Capture the cell that displays the provided text and extract its [x, y] central coordinate. 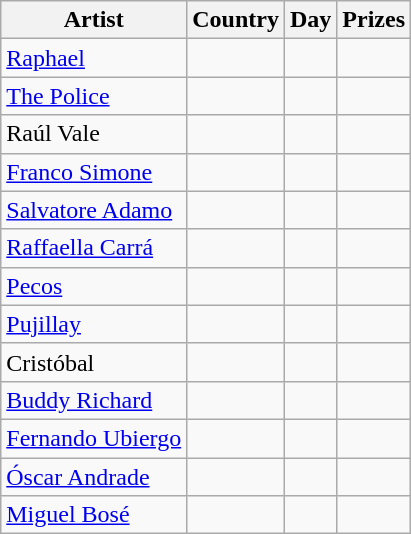
The Police [94, 96]
Salvatore Adamo [94, 210]
Pujillay [94, 324]
Óscar Andrade [94, 477]
Fernando Ubiergo [94, 438]
Raphael [94, 58]
Prizes [374, 20]
Franco Simone [94, 172]
Buddy Richard [94, 400]
Cristóbal [94, 362]
Pecos [94, 286]
Raúl Vale [94, 134]
Artist [94, 20]
Day [310, 20]
Country [236, 20]
Raffaella Carrá [94, 248]
Miguel Bosé [94, 515]
